Identify which cell holds the provided text, then report its [X, Y] central coordinate. 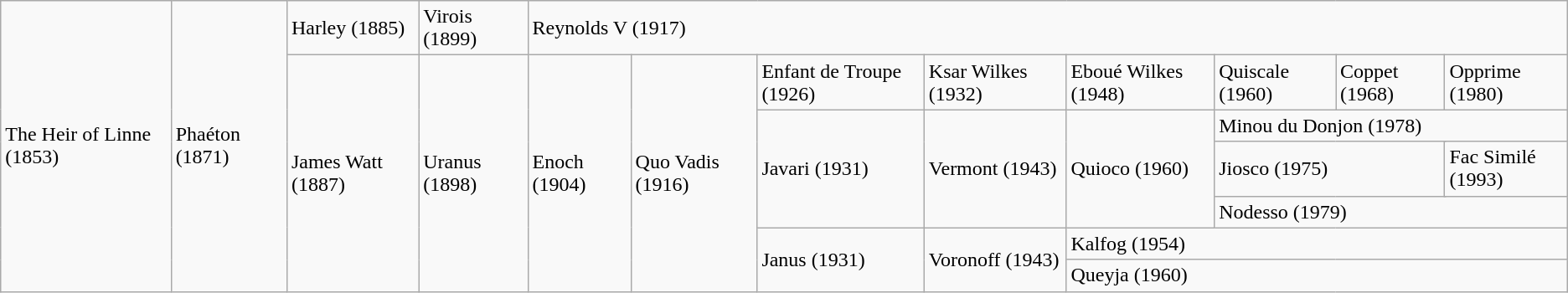
Ksar Wilkes (1932) [995, 82]
Quioco (1960) [1141, 169]
Uranus (1898) [473, 173]
Jiosco (1975) [1330, 169]
Nodesso (1979) [1391, 212]
Quo Vadis (1916) [694, 173]
Virois (1899) [473, 28]
Phaéton (1871) [229, 146]
Janus (1931) [841, 260]
Opprime (1980) [1506, 82]
Eboué Wilkes (1948) [1141, 82]
Vermont (1943) [995, 169]
The Heir of Linne (1853) [85, 146]
Voronoff (1943) [995, 260]
Kalfog (1954) [1317, 244]
Coppet (1968) [1390, 82]
Reynolds V (1917) [1047, 28]
Queyja (1960) [1317, 275]
Enfant de Troupe (1926) [841, 82]
Quiscale (1960) [1275, 82]
James Watt (1887) [352, 173]
Harley (1885) [352, 28]
Fac Similé(1993) [1506, 169]
Enoch (1904) [580, 173]
Javari (1931) [841, 169]
Minou du Donjon (1978) [1391, 126]
